Detect which cell encompasses the target text, then output its [X, Y] center coordinate. 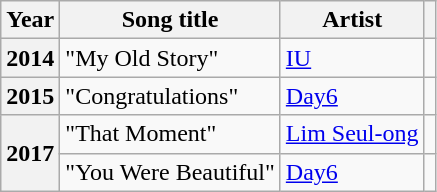
"That Moment" [170, 134]
2014 [30, 58]
Song title [170, 20]
Year [30, 20]
"Congratulations" [170, 96]
"You Were Beautiful" [170, 172]
IU [352, 58]
Artist [352, 20]
"My Old Story" [170, 58]
Lim Seul-ong [352, 134]
2017 [30, 153]
2015 [30, 96]
